Determine the [X, Y] coordinate at the center of the cell enclosing the given text.  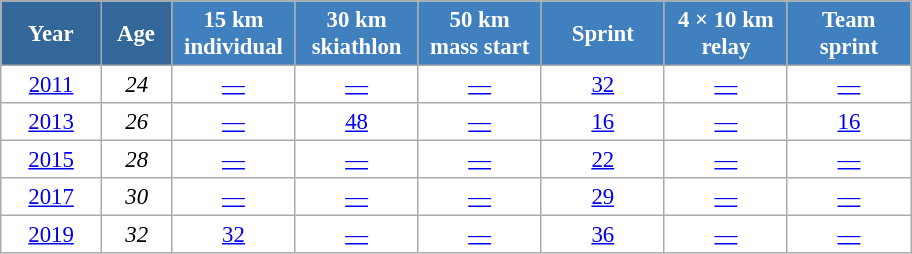
30 [136, 197]
15 km individual [234, 34]
29 [602, 197]
28 [136, 160]
4 × 10 km relay [726, 34]
48 [356, 122]
26 [136, 122]
50 km mass start [480, 34]
2013 [52, 122]
24 [136, 85]
2011 [52, 85]
Age [136, 34]
2017 [52, 197]
2019 [52, 235]
30 km skiathlon [356, 34]
Year [52, 34]
Team sprint [848, 34]
2015 [52, 160]
22 [602, 160]
36 [602, 235]
Sprint [602, 34]
